Detect which cell encompasses the target text, then output its [X, Y] center coordinate. 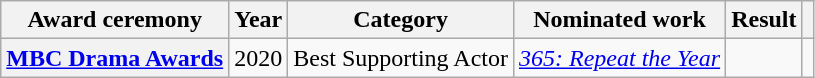
Result [764, 20]
Best Supporting Actor [401, 58]
2020 [258, 58]
Year [258, 20]
Category [401, 20]
MBC Drama Awards [115, 58]
Award ceremony [115, 20]
365: Repeat the Year [619, 58]
Nominated work [619, 20]
